Pinpoint the cell where the given text exists, returning its (X, Y) midpoint coordinate. 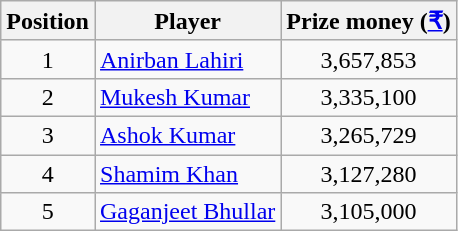
5 (48, 212)
1 (48, 59)
4 (48, 173)
Shamim Khan (187, 173)
3,127,280 (368, 173)
3,657,853 (368, 59)
Gaganjeet Bhullar (187, 212)
3,335,100 (368, 97)
Anirban Lahiri (187, 59)
2 (48, 97)
3 (48, 135)
3,265,729 (368, 135)
Mukesh Kumar (187, 97)
3,105,000 (368, 212)
Prize money (₹) (368, 21)
Player (187, 21)
Position (48, 21)
Ashok Kumar (187, 135)
